Detect which cell encompasses the target text, then output its (x, y) center coordinate. 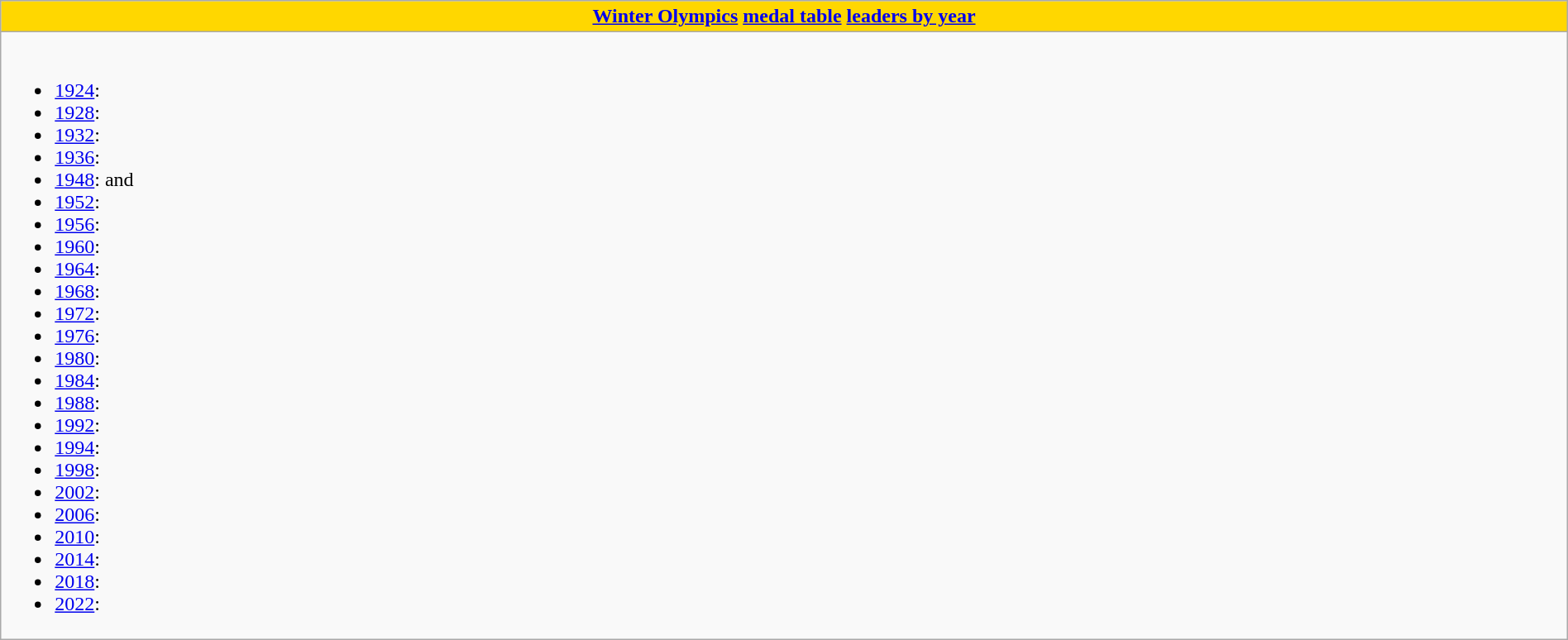
Winter Olympics medal table leaders by year (784, 17)
1924: 1928: 1932: 1936: 1948: and 1952: 1956: 1960: 1964: 1968: 1972: 1976: 1980: 1984: 1988: 1992: 1994: 1998: 2002: 2006: 2010: 2014: 2018: 2022: (784, 336)
